Find where the given text appears and provide that cell's center as (x, y) coordinate. 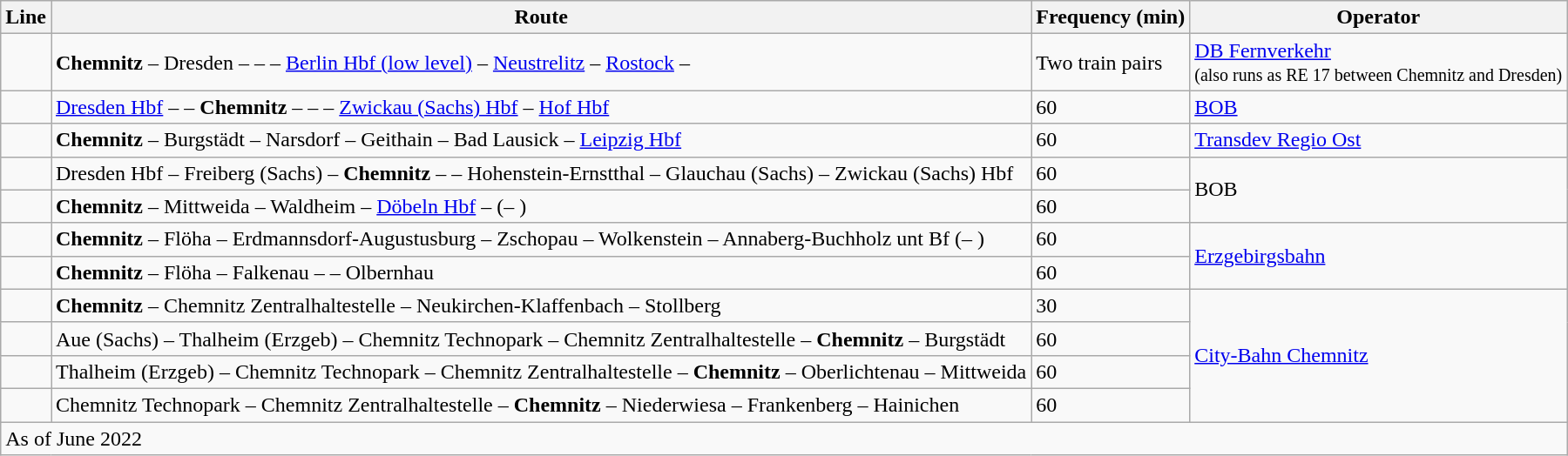
Operator (1378, 17)
30 (1111, 305)
City-Bahn Chemnitz (1378, 355)
Thalheim (Erzgeb) – Chemnitz Technopark – Chemnitz Zentralhaltestelle – Chemnitz – Oberlichtenau – Mittweida (540, 372)
Line (26, 17)
Chemnitz – Flöha – Erdmannsdorf-Augustusburg – Zschopau – Wolkenstein – Annaberg-Buchholz unt Bf (– ) (540, 239)
Erzgebirgsbahn (1378, 256)
Chemnitz – Chemnitz Zentralhaltestelle – Neukirchen-Klaffenbach – Stollberg (540, 305)
Frequency (min) (1111, 17)
Chemnitz – Mittweida – Waldheim – Döbeln Hbf – (– ) (540, 206)
DB Fernverkehr (also runs as RE 17 between Chemnitz and Dresden) (1378, 63)
Two train pairs (1111, 63)
Transdev Regio Ost (1378, 140)
Dresden Hbf – – Chemnitz – – – Zwickau (Sachs) Hbf – Hof Hbf (540, 107)
Dresden Hbf – Freiberg (Sachs) – Chemnitz – – Hohenstein-Ernstthal – Glauchau (Sachs) – Zwickau (Sachs) Hbf (540, 173)
Route (540, 17)
Aue (Sachs) – Thalheim (Erzgeb) – Chemnitz Technopark – Chemnitz Zentralhaltestelle – Chemnitz – Burgstädt (540, 339)
As of June 2022 (784, 438)
Chemnitz – Burgstädt – Narsdorf – Geithain – Bad Lausick – Leipzig Hbf (540, 140)
Chemnitz Technopark – Chemnitz Zentralhaltestelle – Chemnitz – Niederwiesa – Frankenberg – Hainichen (540, 405)
Chemnitz – Flöha – Falkenau – – Olbernhau (540, 272)
Chemnitz – Dresden – – – Berlin Hbf (low level) – Neustrelitz – Rostock – (540, 63)
